Return [X, Y] of the center of cell containing provided text 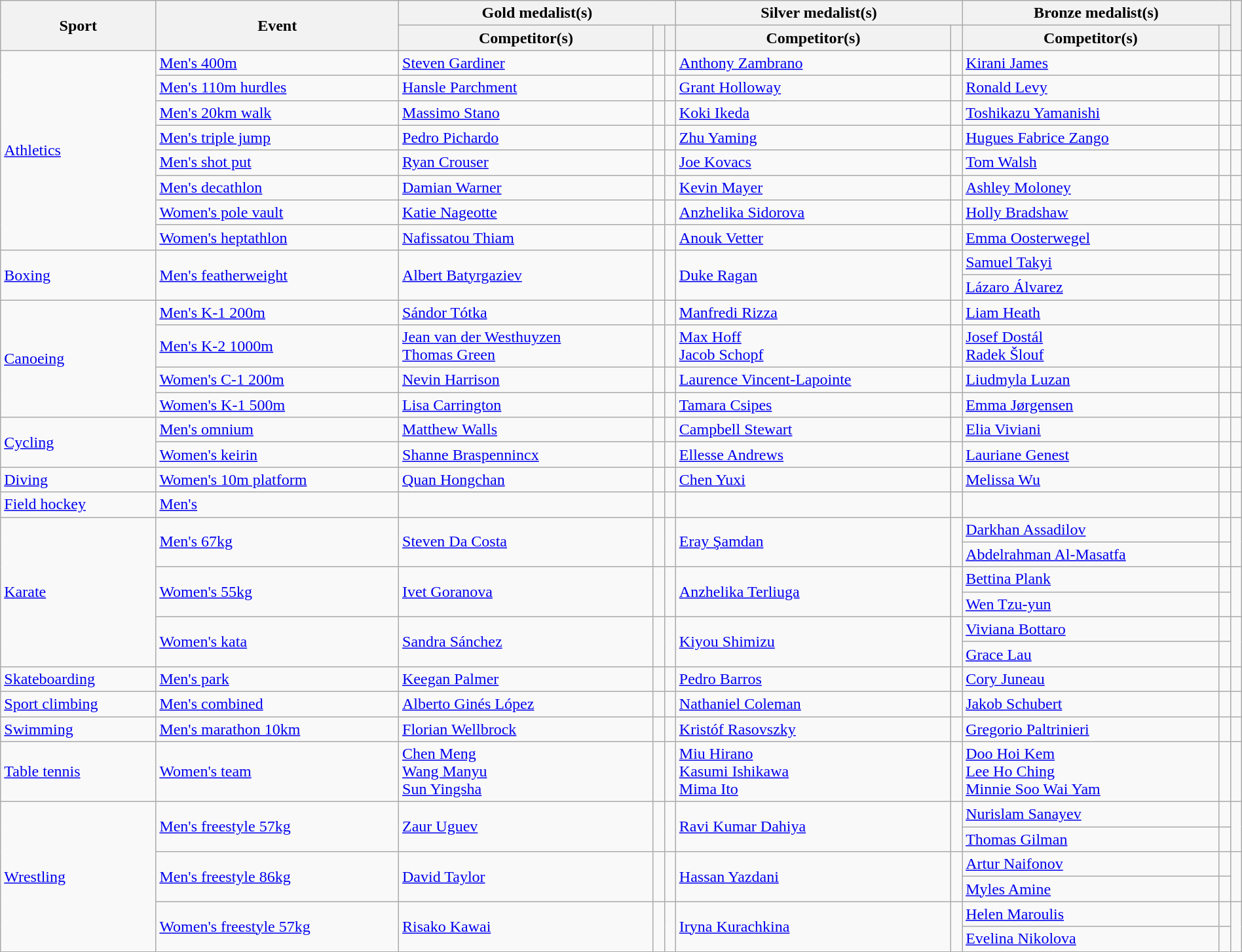
Jean van der WesthuyzenThomas Green [527, 346]
Wen Tzu-yun [1091, 604]
Grant Holloway [813, 88]
Women's kata [278, 641]
Men's 110m hurdles [278, 88]
Lauriane Genest [1091, 455]
Risako Kawai [527, 926]
Ravi Kumar Dahiya [813, 827]
Boxing [79, 275]
Anzhelika Terliuga [813, 592]
Men's freestyle 57kg [278, 827]
Melissa Wu [1091, 480]
Women's 55kg [278, 592]
Women's keirin [278, 455]
Anouk Vetter [813, 237]
Matthew Walls [527, 430]
Pedro Pichardo [527, 138]
Field hockey [79, 505]
Thomas Gilman [1091, 839]
Cory Juneau [1091, 679]
Sport [79, 26]
Jakob Schubert [1091, 704]
Zaur Uguev [527, 827]
Canoeing [79, 359]
Men's marathon 10km [278, 729]
Myles Amine [1091, 889]
Men's park [278, 679]
Ivet Goranova [527, 592]
Men's K-2 1000m [278, 346]
Abdelrahman Al-Masatfa [1091, 554]
Athletics [79, 150]
Keegan Palmer [527, 679]
Ryan Crouser [527, 162]
Lázaro Álvarez [1091, 287]
Skateboarding [79, 679]
Women's C-1 200m [278, 380]
Alberto Ginés López [527, 704]
Emma Jørgensen [1091, 405]
Laurence Vincent-Lapointe [813, 380]
Viviana Bottaro [1091, 629]
Men's freestyle 86kg [278, 877]
Gregorio Paltrinieri [1091, 729]
Steven Da Costa [527, 542]
Cycling [79, 442]
Artur Naifonov [1091, 864]
Wrestling [79, 877]
Gold medalist(s) [537, 13]
Men's 20km walk [278, 113]
Nevin Harrison [527, 380]
Zhu Yaming [813, 138]
Kevin Mayer [813, 187]
Josef DostálRadek Šlouf [1091, 346]
Steven Gardiner [527, 63]
Kirani James [1091, 63]
Sandra Sánchez [527, 641]
Table tennis [79, 772]
Ellesse Andrews [813, 455]
Women's 10m platform [278, 480]
Duke Ragan [813, 275]
David Taylor [527, 877]
Hugues Fabrice Zango [1091, 138]
Albert Batyrgaziev [527, 275]
Men's 67kg [278, 542]
Men's omnium [278, 430]
Women's K-1 500m [278, 405]
Nurislam Sanayev [1091, 814]
Damian Warner [527, 187]
Women's team [278, 772]
Eray Şamdan [813, 542]
Tom Walsh [1091, 162]
Event [278, 26]
Florian Wellbrock [527, 729]
Sport climbing [79, 704]
Women's pole vault [278, 212]
Nafissatou Thiam [527, 237]
Grace Lau [1091, 654]
Chen MengWang ManyuSun Yingsha [527, 772]
Women's heptathlon [278, 237]
Elia Viviani [1091, 430]
Quan Hongchan [527, 480]
Men's [278, 505]
Chen Yuxi [813, 480]
Kristóf Rasovszky [813, 729]
Bronze medalist(s) [1097, 13]
Women's freestyle 57kg [278, 926]
Silver medalist(s) [819, 13]
Helen Maroulis [1091, 914]
Shanne Braspennincx [527, 455]
Manfredi Rizza [813, 313]
Massimo Stano [527, 113]
Ashley Moloney [1091, 187]
Men's 400m [278, 63]
Campbell Stewart [813, 430]
Emma Oosterwegel [1091, 237]
Joe Kovacs [813, 162]
Iryna Kurachkina [813, 926]
Evelina Nikolova [1091, 939]
Miu HiranoKasumi IshikawaMima Ito [813, 772]
Ronald Levy [1091, 88]
Diving [79, 480]
Men's shot put [278, 162]
Liam Heath [1091, 313]
Sándor Tótka [527, 313]
Anzhelika Sidorova [813, 212]
Men's decathlon [278, 187]
Anthony Zambrano [813, 63]
Men's triple jump [278, 138]
Samuel Takyi [1091, 262]
Men's featherweight [278, 275]
Hansle Parchment [527, 88]
Men's K-1 200m [278, 313]
Darkhan Assadilov [1091, 529]
Holly Bradshaw [1091, 212]
Tamara Csipes [813, 405]
Doo Hoi KemLee Ho ChingMinnie Soo Wai Yam [1091, 772]
Kiyou Shimizu [813, 641]
Swimming [79, 729]
Liudmyla Luzan [1091, 380]
Nathaniel Coleman [813, 704]
Karate [79, 592]
Bettina Plank [1091, 579]
Lisa Carrington [527, 405]
Hassan Yazdani [813, 877]
Toshikazu Yamanishi [1091, 113]
Koki Ikeda [813, 113]
Max HoffJacob Schopf [813, 346]
Men's combined [278, 704]
Pedro Barros [813, 679]
Katie Nageotte [527, 212]
